Output the (x, y) coordinate of the center of the cell containing the given text.  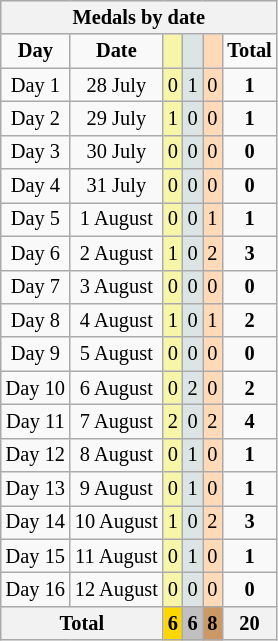
5 August (116, 354)
Day 6 (36, 253)
Day 1 (36, 85)
3 August (116, 287)
Day 8 (36, 320)
4 (249, 421)
Day (36, 51)
28 July (116, 85)
2 August (116, 253)
7 August (116, 421)
30 July (116, 152)
Day 5 (36, 219)
Day 12 (36, 455)
11 August (116, 556)
Day 2 (36, 118)
Day 13 (36, 489)
Date (116, 51)
8 August (116, 455)
1 August (116, 219)
6 August (116, 388)
Day 14 (36, 522)
Day 15 (36, 556)
12 August (116, 589)
Day 9 (36, 354)
Day 11 (36, 421)
9 August (116, 489)
4 August (116, 320)
Day 10 (36, 388)
Day 4 (36, 186)
29 July (116, 118)
8 (213, 623)
Day 3 (36, 152)
31 July (116, 186)
Day 16 (36, 589)
10 August (116, 522)
20 (249, 623)
Medals by date (139, 17)
Day 7 (36, 287)
